Capture the cell that displays the provided text and extract its [X, Y] central coordinate. 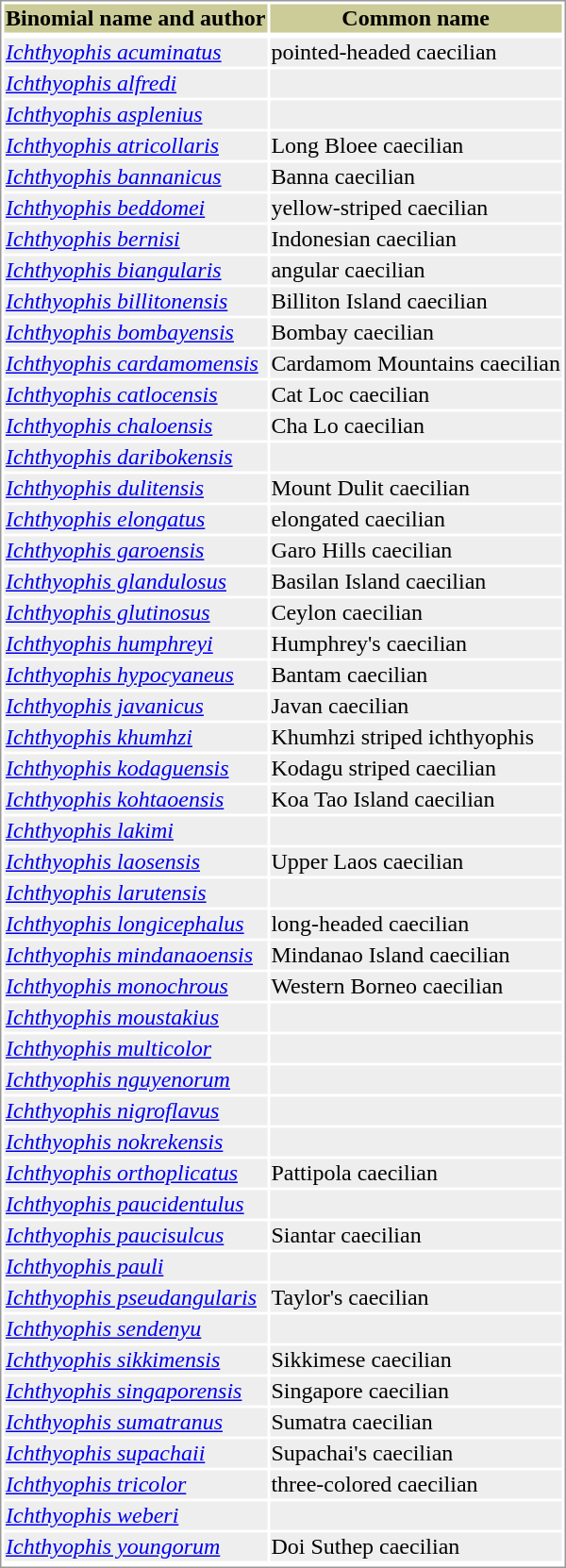
Ceylon caecilian [416, 612]
yellow-striped caecilian [416, 209]
Ichthyophis sumatranus [135, 1422]
Bantam caecilian [416, 675]
Banna caecilian [416, 176]
Ichthyophis pauli [135, 1267]
Western Borneo caecilian [416, 986]
Indonesian caecilian [416, 239]
Ichthyophis javanicus [135, 707]
Ichthyophis cardamomensis [135, 363]
Ichthyophis larutensis [135, 893]
Ichthyophis multicolor [135, 1048]
Ichthyophis atricollaris [135, 146]
Kodagu striped caecilian [416, 769]
Humphrey's caecilian [416, 644]
Ichthyophis orthoplicatus [135, 1173]
Ichthyophis glandulosus [135, 582]
Ichthyophis bombayensis [135, 333]
angular caecilian [416, 271]
Ichthyophis bernisi [135, 239]
Koa Tao Island caecilian [416, 799]
Ichthyophis glutinosus [135, 612]
Ichthyophis asplenius [135, 114]
Siantar caecilian [416, 1235]
Ichthyophis hypocyaneus [135, 675]
Ichthyophis lakimi [135, 831]
Long Bloee caecilian [416, 146]
Ichthyophis longicephalus [135, 924]
Ichthyophis mindanaoensis [135, 956]
Mindanao Island caecilian [416, 956]
Ichthyophis acuminatus [135, 52]
Doi Suthep caecilian [416, 1546]
Cha Lo caecilian [416, 425]
Ichthyophis paucidentulus [135, 1205]
Ichthyophis dulitensis [135, 488]
Khumhzi striped ichthyophis [416, 737]
Ichthyophis humphreyi [135, 644]
Binomial name and author [135, 18]
Ichthyophis kohtaoensis [135, 799]
Ichthyophis moustakius [135, 1018]
Ichthyophis chaloensis [135, 425]
Pattipola caecilian [416, 1173]
Ichthyophis weberi [135, 1516]
Cardamom Mountains caecilian [416, 363]
Ichthyophis paucisulcus [135, 1235]
Ichthyophis supachaii [135, 1454]
Sikkimese caecilian [416, 1359]
long-headed caecilian [416, 924]
elongated caecilian [416, 520]
Ichthyophis bannanicus [135, 176]
pointed-headed caecilian [416, 52]
Ichthyophis pseudangularis [135, 1297]
Common name [416, 18]
Ichthyophis monochrous [135, 986]
Ichthyophis beddomei [135, 209]
Ichthyophis kodaguensis [135, 769]
Ichthyophis nigroflavus [135, 1110]
Cat Loc caecilian [416, 395]
Ichthyophis catlocensis [135, 395]
Mount Dulit caecilian [416, 488]
Taylor's caecilian [416, 1297]
Ichthyophis billitonensis [135, 301]
Supachai's caecilian [416, 1454]
Ichthyophis alfredi [135, 84]
Bombay caecilian [416, 333]
three-colored caecilian [416, 1484]
Garo Hills caecilian [416, 550]
Ichthyophis garoensis [135, 550]
Ichthyophis nokrekensis [135, 1143]
Basilan Island caecilian [416, 582]
Ichthyophis nguyenorum [135, 1080]
Singapore caecilian [416, 1392]
Ichthyophis tricolor [135, 1484]
Ichthyophis sikkimensis [135, 1359]
Ichthyophis sendenyu [135, 1329]
Ichthyophis elongatus [135, 520]
Ichthyophis khumhzi [135, 737]
Ichthyophis daribokensis [135, 458]
Sumatra caecilian [416, 1422]
Ichthyophis laosensis [135, 861]
Upper Laos caecilian [416, 861]
Ichthyophis youngorum [135, 1546]
Ichthyophis singaporensis [135, 1392]
Ichthyophis biangularis [135, 271]
Billiton Island caecilian [416, 301]
Javan caecilian [416, 707]
